Locate the cell with the specified text and output its [x, y] center coordinate. 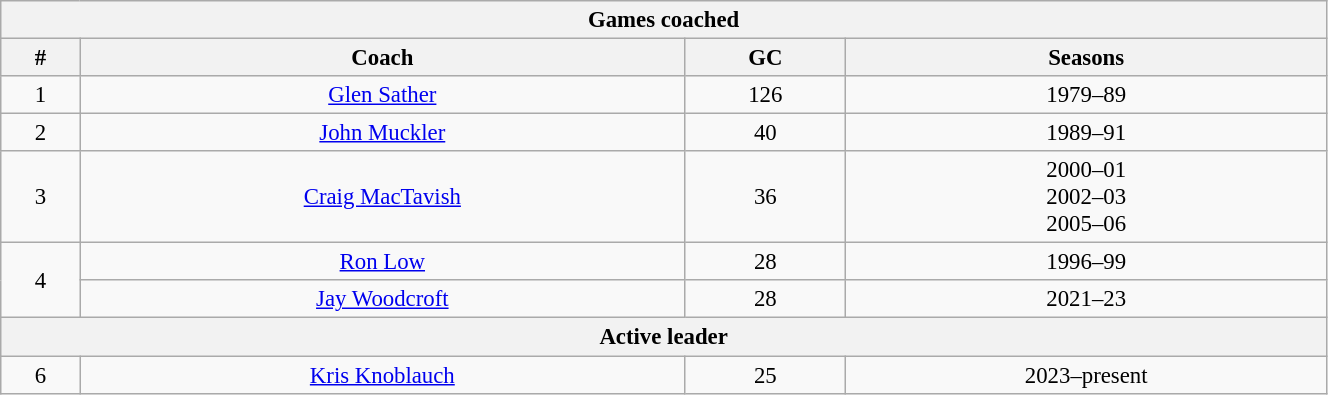
126 [766, 95]
Craig MacTavish [382, 197]
40 [766, 133]
2023–present [1086, 375]
Active leader [664, 337]
2000–012002–032005–06 [1086, 197]
Coach [382, 58]
1996–99 [1086, 262]
3 [40, 197]
GC [766, 58]
2 [40, 133]
6 [40, 375]
Glen Sather [382, 95]
4 [40, 280]
Kris Knoblauch [382, 375]
1989–91 [1086, 133]
36 [766, 197]
2021–23 [1086, 299]
Games coached [664, 20]
Jay Woodcroft [382, 299]
Seasons [1086, 58]
25 [766, 375]
1979–89 [1086, 95]
John Muckler [382, 133]
Ron Low [382, 262]
# [40, 58]
1 [40, 95]
